Output the (X, Y) coordinate of the center of the cell containing the given text.  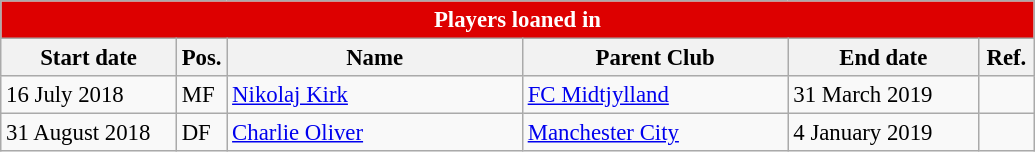
4 January 2019 (884, 133)
16 July 2018 (89, 95)
31 March 2019 (884, 95)
FC Midtjylland (655, 95)
Manchester City (655, 133)
MF (201, 95)
Charlie Oliver (375, 133)
Name (375, 58)
End date (884, 58)
Start date (89, 58)
Parent Club (655, 58)
Ref. (1007, 58)
Nikolaj Kirk (375, 95)
Pos. (201, 58)
31 August 2018 (89, 133)
Players loaned in (518, 20)
DF (201, 133)
